Extract the (x, y) coordinate from the center of the cell holding the provided text.  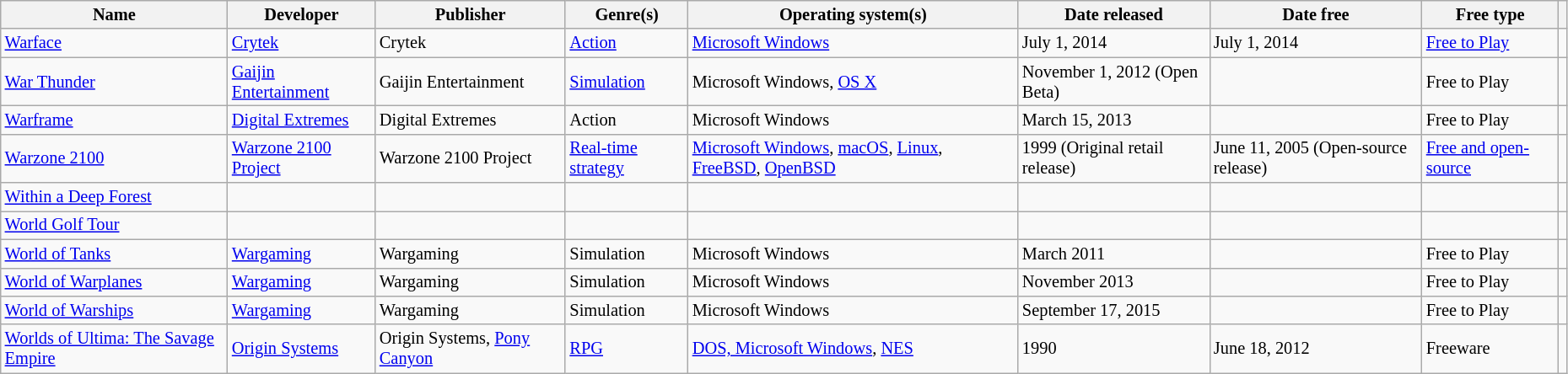
June 18, 2012 (1316, 349)
Free and open-source (1490, 158)
Operating system(s) (854, 14)
World Golf Tour (115, 225)
World of Tanks (115, 254)
September 17, 2015 (1113, 310)
Name (115, 14)
June 11, 2005 (Open-source release) (1316, 158)
Freeware (1490, 349)
War Thunder (115, 82)
Warzone 2100 (115, 158)
Genre(s) (626, 14)
Free type (1490, 14)
March 2011 (1113, 254)
World of Warplanes (115, 282)
DOS, Microsoft Windows, NES (854, 349)
November 1, 2012 (Open Beta) (1113, 82)
Microsoft Windows, OS X (854, 82)
Warframe (115, 120)
Real-time strategy (626, 158)
Worlds of Ultima: The Savage Empire (115, 349)
Microsoft Windows, macOS, Linux, FreeBSD, OpenBSD (854, 158)
1999 (Original retail release) (1113, 158)
Origin Systems, Pony Canyon (471, 349)
Date released (1113, 14)
Within a Deep Forest (115, 197)
November 2013 (1113, 282)
March 15, 2013 (1113, 120)
Date free (1316, 14)
Publisher (471, 14)
RPG (626, 349)
1990 (1113, 349)
Origin Systems (302, 349)
Warface (115, 43)
World of Warships (115, 310)
Developer (302, 14)
